Identify which cell holds the provided text, then report its (x, y) central coordinate. 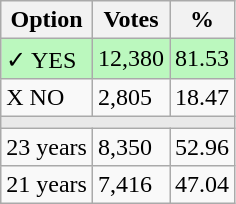
✓ YES (47, 59)
52.96 (202, 147)
21 years (47, 185)
Votes (130, 20)
X NO (47, 97)
8,350 (130, 147)
23 years (47, 147)
% (202, 20)
47.04 (202, 185)
18.47 (202, 97)
2,805 (130, 97)
Option (47, 20)
12,380 (130, 59)
7,416 (130, 185)
81.53 (202, 59)
